Pinpoint the cell where the given text exists, returning its [x, y] midpoint coordinate. 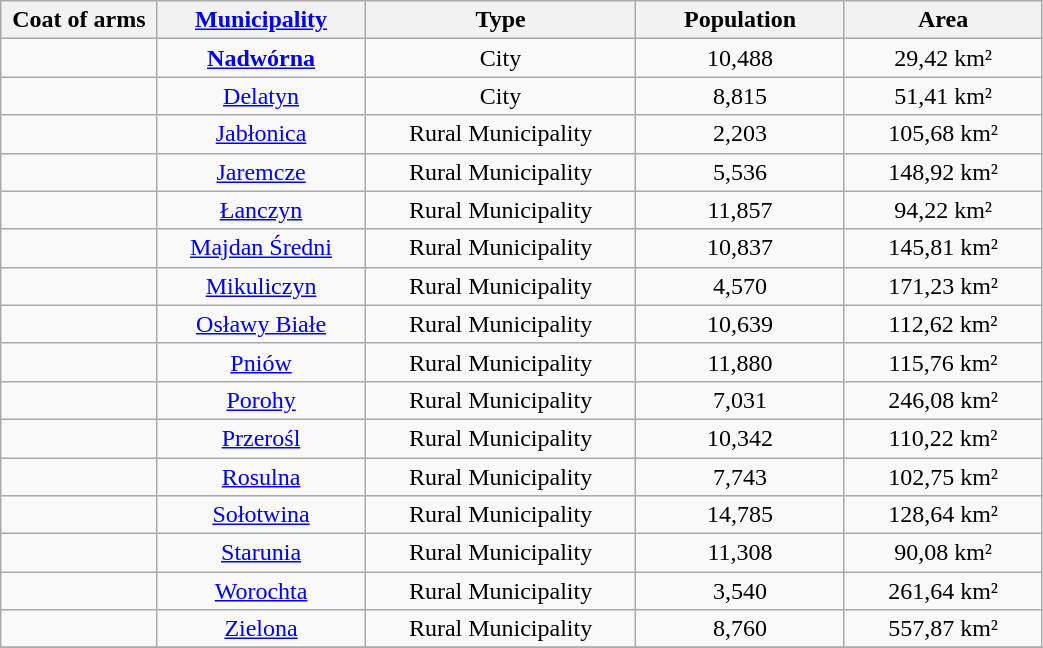
Type [500, 20]
Majdan Średni [261, 248]
10,342 [740, 438]
Jabłonica [261, 134]
11,857 [740, 210]
557,87 km² [943, 629]
29,42 km² [943, 58]
Delatyn [261, 96]
4,570 [740, 286]
Population [740, 20]
145,81 km² [943, 248]
8,760 [740, 629]
10,837 [740, 248]
7,743 [740, 477]
11,308 [740, 553]
3,540 [740, 591]
Rosulna [261, 477]
171,23 km² [943, 286]
10,639 [740, 324]
14,785 [740, 515]
Sołotwina [261, 515]
Przerośl [261, 438]
112,62 km² [943, 324]
Coat of arms [79, 20]
246,08 km² [943, 400]
105,68 km² [943, 134]
2,203 [740, 134]
Worochta [261, 591]
Area [943, 20]
Municipality [261, 20]
Zielona [261, 629]
10,488 [740, 58]
7,031 [740, 400]
102,75 km² [943, 477]
Mikuliczyn [261, 286]
Łanczyn [261, 210]
5,536 [740, 172]
Starunia [261, 553]
Porohy [261, 400]
51,41 km² [943, 96]
Pniów [261, 362]
115,76 km² [943, 362]
Nadwórna [261, 58]
148,92 km² [943, 172]
110,22 km² [943, 438]
94,22 km² [943, 210]
11,880 [740, 362]
8,815 [740, 96]
261,64 km² [943, 591]
Osławy Białe [261, 324]
128,64 km² [943, 515]
90,08 km² [943, 553]
Jaremcze [261, 172]
